From the cell containing the given text, extract its center point as (X, Y) coordinate. 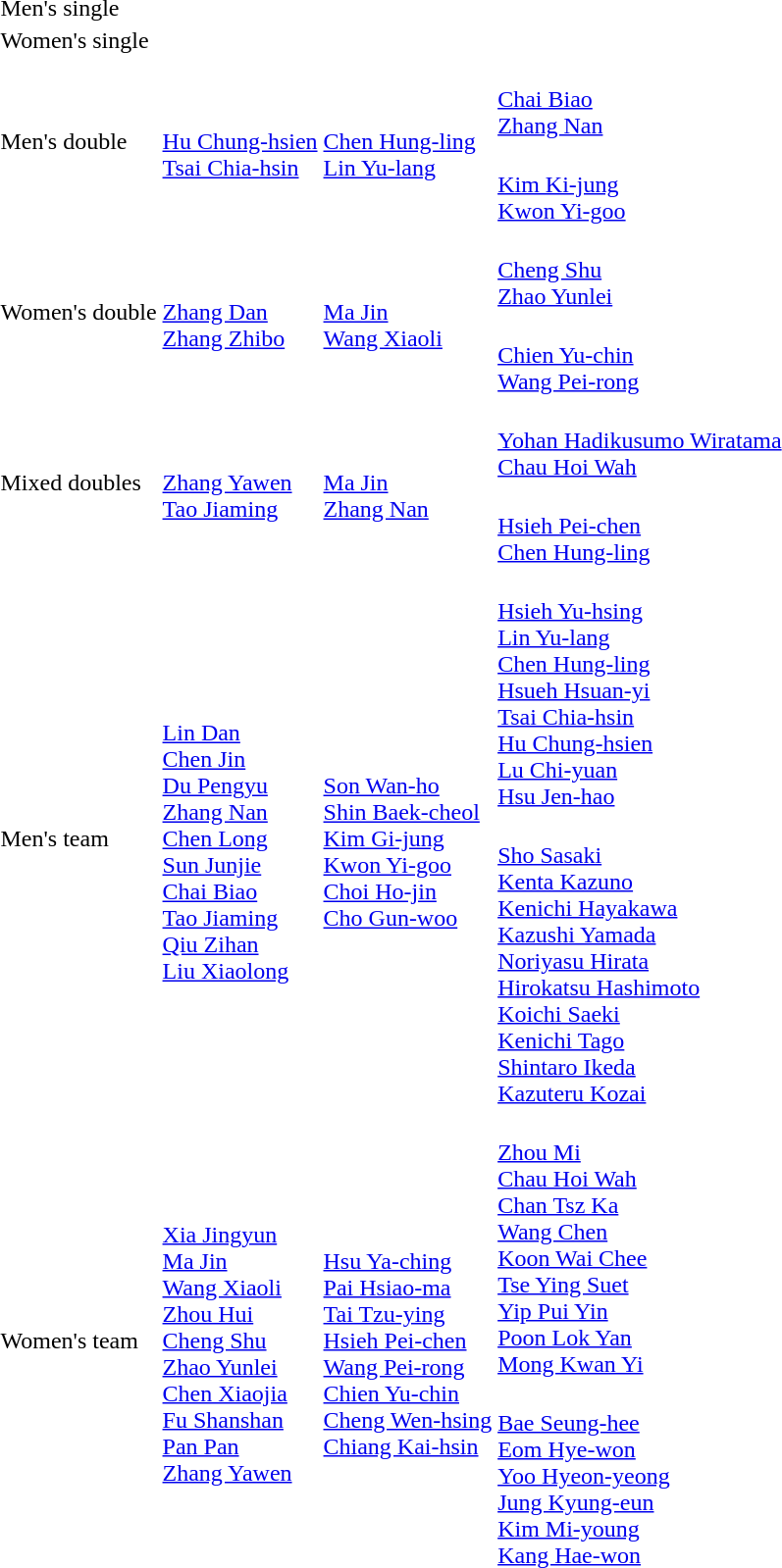
Lin Dan Chen Jin Du Pengyu Zhang Nan Chen Long Sun Junjie Chai Biao Tao Jiaming Qiu Zihan Liu Xiaolong (239, 839)
Son Wan-ho Shin Baek-cheol Kim Gi-jung Kwon Yi-goo Choi Ho-jin Cho Gun-woo (408, 839)
Hu Chung-hsienTsai Chia-hsin (239, 141)
Zhang DanZhang Zhibo (239, 312)
Ma JinZhang Nan (408, 482)
Zhang YawenTao Jiaming (239, 482)
Chen Hung-lingLin Yu-lang (408, 141)
Ma JinWang Xiaoli (408, 312)
